Output the (x, y) coordinate of the center of the cell containing the given text.  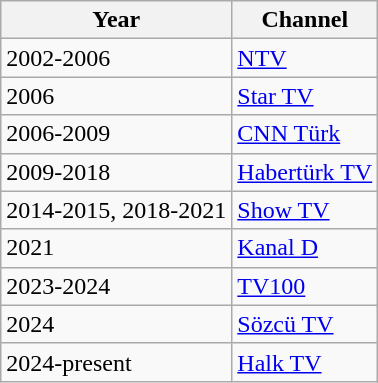
Sözcü TV (305, 324)
Halk TV (305, 362)
Kanal D (305, 248)
2006 (116, 96)
TV100 (305, 286)
Show TV (305, 210)
Channel (305, 20)
CNN Türk (305, 134)
Star TV (305, 96)
2024-present (116, 362)
Year (116, 20)
2006-2009 (116, 134)
2024 (116, 324)
2002-2006 (116, 58)
2021 (116, 248)
2009-2018 (116, 172)
2023-2024 (116, 286)
NTV (305, 58)
2014-2015, 2018-2021 (116, 210)
Habertürk TV (305, 172)
